Scan for the cell matching the given text and deliver its (X, Y) coordinate at center. 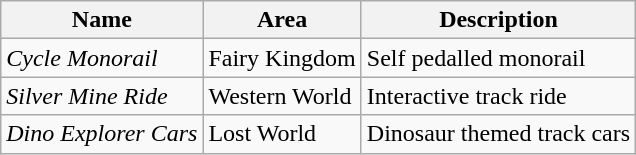
Cycle Monorail (102, 58)
Dinosaur themed track cars (498, 134)
Dino Explorer Cars (102, 134)
Interactive track ride (498, 96)
Description (498, 20)
Silver Mine Ride (102, 96)
Name (102, 20)
Area (282, 20)
Western World (282, 96)
Self pedalled monorail (498, 58)
Fairy Kingdom (282, 58)
Lost World (282, 134)
